Find where the given text appears and provide that cell's center as (x, y) coordinate. 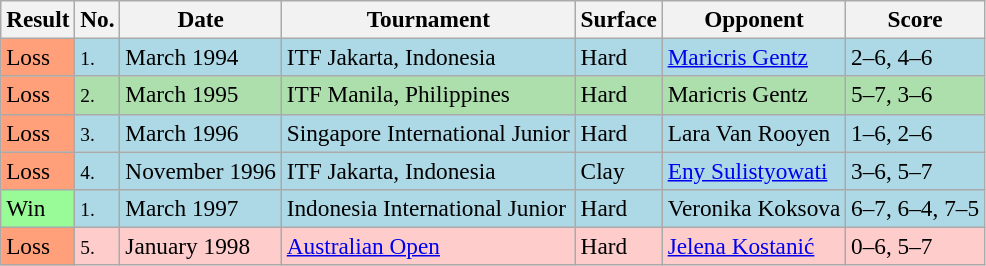
3. (98, 133)
Indonesia International Junior (428, 208)
Lara Van Rooyen (754, 133)
Win (38, 208)
Clay (618, 170)
2–6, 4–6 (916, 57)
March 1994 (200, 57)
Jelena Kostanić (754, 246)
5–7, 3–6 (916, 95)
ITF Manila, Philippines (428, 95)
5. (98, 246)
Veronika Koksova (754, 208)
March 1996 (200, 133)
November 1996 (200, 170)
Result (38, 19)
4. (98, 170)
Eny Sulistyowati (754, 170)
Opponent (754, 19)
Score (916, 19)
Australian Open (428, 246)
Singapore International Junior (428, 133)
0–6, 5–7 (916, 246)
Tournament (428, 19)
Surface (618, 19)
March 1997 (200, 208)
3–6, 5–7 (916, 170)
1–6, 2–6 (916, 133)
No. (98, 19)
Date (200, 19)
2. (98, 95)
6–7, 6–4, 7–5 (916, 208)
March 1995 (200, 95)
January 1998 (200, 246)
